Return (x, y) of the center of cell containing provided text 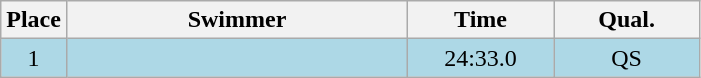
QS (627, 58)
24:33.0 (481, 58)
1 (34, 58)
Time (481, 20)
Place (34, 20)
Qual. (627, 20)
Swimmer (236, 20)
